Identify which cell holds the provided text, then report its (x, y) central coordinate. 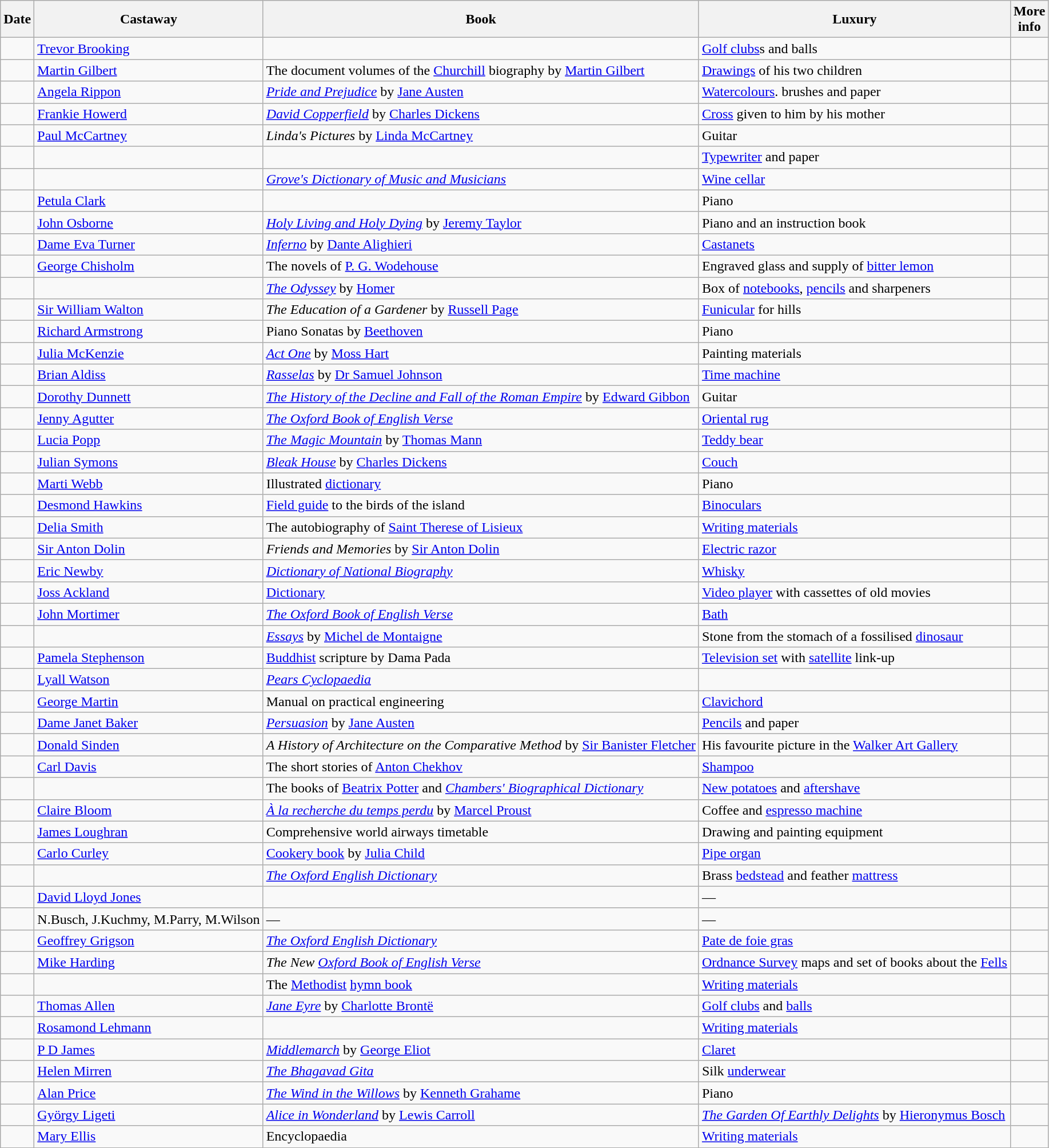
Middlemarch by George Eliot (481, 1050)
Date (17, 19)
The Garden Of Earthly Delights by Hieronymus Bosch (854, 1115)
The short stories of Anton Chekhov (481, 767)
Persuasion by Jane Austen (481, 723)
David Lloyd Jones (149, 897)
György Ligeti (149, 1115)
The Wind in the Willows by Kenneth Grahame (481, 1093)
Martin Gilbert (149, 70)
Pipe organ (854, 854)
Sir Anton Dolin (149, 549)
Bath (854, 614)
Castaway (149, 19)
His favourite picture in the Walker Art Gallery (854, 745)
Linda's Pictures by Linda McCartney (481, 135)
John Osborne (149, 222)
The Odyssey by Homer (481, 288)
Frankie Howerd (149, 114)
John Mortimer (149, 614)
Stone from the stomach of a fossilised dinosaur (854, 636)
Marti Webb (149, 484)
Trevor Brooking (149, 49)
Dictionary of National Biography (481, 571)
Silk underwear (854, 1071)
Mike Harding (149, 962)
Holy Living and Holy Dying by Jeremy Taylor (481, 222)
Pencils and paper (854, 723)
Manual on practical engineering (481, 701)
Buddhist scripture by Dama Pada (481, 658)
Moreinfo (1029, 19)
Geoffrey Grigson (149, 940)
Alan Price (149, 1093)
Brass bedstead and feather mattress (854, 875)
Whisky (854, 571)
Electric razor (854, 549)
Claire Bloom (149, 810)
A History of Architecture on the Comparative Method by Sir Banister Fletcher (481, 745)
The Education of a Gardener by Russell Page (481, 310)
George Martin (149, 701)
George Chisholm (149, 266)
Jenny Agutter (149, 418)
Watercolours. brushes and paper (854, 92)
Shampoo (854, 767)
The New Oxford Book of English Verse (481, 962)
James Loughran (149, 832)
The autobiography of Saint Therese of Lisieux (481, 527)
Paul McCartney (149, 135)
Wine cellar (854, 179)
Bleak House by Charles Dickens (481, 462)
The books of Beatrix Potter and Chambers' Biographical Dictionary (481, 788)
Jane Eyre by Charlotte Brontë (481, 1006)
Golf clubss and balls (854, 49)
Brian Aldiss (149, 375)
P D James (149, 1050)
The History of the Decline and Fall of the Roman Empire by Edward Gibbon (481, 397)
Sir William Walton (149, 310)
Rosamond Lehmann (149, 1028)
Grove's Dictionary of Music and Musicians (481, 179)
Ordnance Survey maps and set of books about the Fells (854, 962)
Lucia Popp (149, 440)
Video player with cassettes of old movies (854, 592)
Comprehensive world airways timetable (481, 832)
Rasselas by Dr Samuel Johnson (481, 375)
N.Busch, J.Kuchmy, M.Parry, M.Wilson (149, 919)
The Methodist hymn book (481, 984)
New potatoes and aftershave (854, 788)
Act One by Moss Hart (481, 353)
Painting materials (854, 353)
Box of notebooks, pencils and sharpeners (854, 288)
Drawing and painting equipment (854, 832)
Inferno by Dante Alighieri (481, 244)
Couch (854, 462)
Dictionary (481, 592)
Joss Ackland (149, 592)
Typewriter and paper (854, 157)
Encyclopaedia (481, 1137)
Essays by Michel de Montaigne (481, 636)
David Copperfield by Charles Dickens (481, 114)
The Bhagavad Gita (481, 1071)
Television set with satellite link-up (854, 658)
Desmond Hawkins (149, 505)
Cross given to him by his mother (854, 114)
Funicular for hills (854, 310)
Richard Armstrong (149, 332)
Carl Davis (149, 767)
Pears Cyclopaedia (481, 680)
Castanets (854, 244)
Book (481, 19)
The document volumes of the Churchill biography by Martin Gilbert (481, 70)
Pamela Stephenson (149, 658)
The Magic Mountain by Thomas Mann (481, 440)
Petula Clark (149, 201)
Julian Symons (149, 462)
Dame Eva Turner (149, 244)
Claret (854, 1050)
Coffee and espresso machine (854, 810)
Piano and an instruction book (854, 222)
À la recherche du temps perdu by Marcel Proust (481, 810)
Friends and Memories by Sir Anton Dolin (481, 549)
Julia McKenzie (149, 353)
Engraved glass and supply of bitter lemon (854, 266)
Delia Smith (149, 527)
Carlo Curley (149, 854)
Luxury (854, 19)
Oriental rug (854, 418)
The novels of P. G. Wodehouse (481, 266)
Piano Sonatas by Beethoven (481, 332)
Golf clubs and balls (854, 1006)
Donald Sinden (149, 745)
Binoculars (854, 505)
Eric Newby (149, 571)
Field guide to the birds of the island (481, 505)
Cookery book by Julia Child (481, 854)
Pride and Prejudice by Jane Austen (481, 92)
Angela Rippon (149, 92)
Teddy bear (854, 440)
Alice in Wonderland by Lewis Carroll (481, 1115)
Drawings of his two children (854, 70)
Illustrated dictionary (481, 484)
Pate de foie gras (854, 940)
Dame Janet Baker (149, 723)
Dorothy Dunnett (149, 397)
Helen Mirren (149, 1071)
Lyall Watson (149, 680)
Thomas Allen (149, 1006)
Time machine (854, 375)
Mary Ellis (149, 1137)
Clavichord (854, 701)
